Capture the cell that displays the provided text and extract its [x, y] central coordinate. 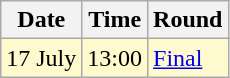
13:00 [115, 58]
Time [115, 20]
Final [188, 58]
Round [188, 20]
17 July [42, 58]
Date [42, 20]
